Determine the [x, y] coordinate at the center of the cell enclosing the given text.  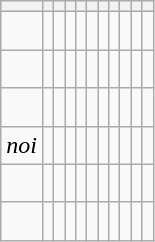
noi [22, 145]
